From the cell containing the given text, extract its center point as (X, Y) coordinate. 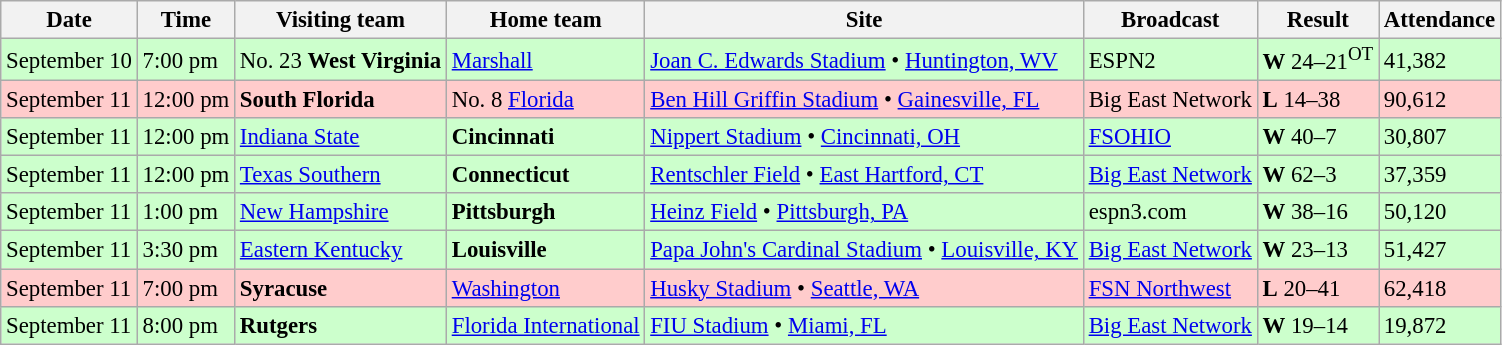
Texas Southern (341, 175)
41,382 (1440, 60)
30,807 (1440, 137)
W 24–21OT (1318, 60)
Visiting team (341, 20)
Home team (545, 20)
Marshall (545, 60)
FSOHIO (1170, 137)
Ben Hill Griffin Stadium • Gainesville, FL (864, 100)
L 14–38 (1318, 100)
L 20–41 (1318, 288)
Husky Stadium • Seattle, WA (864, 288)
8:00 pm (186, 325)
Rentschler Field • East Hartford, CT (864, 175)
Site (864, 20)
50,120 (1440, 213)
W 19–14 (1318, 325)
W 23–13 (1318, 250)
51,427 (1440, 250)
Connecticut (545, 175)
Time (186, 20)
Attendance (1440, 20)
FIU Stadium • Miami, FL (864, 325)
Louisville (545, 250)
90,612 (1440, 100)
September 10 (69, 60)
Joan C. Edwards Stadium • Huntington, WV (864, 60)
62,418 (1440, 288)
Heinz Field • Pittsburgh, PA (864, 213)
Eastern Kentucky (341, 250)
No. 8 Florida (545, 100)
New Hampshire (341, 213)
FSN Northwest (1170, 288)
W 38–16 (1318, 213)
Rutgers (341, 325)
Florida International (545, 325)
Result (1318, 20)
Washington (545, 288)
Pittsburgh (545, 213)
19,872 (1440, 325)
Broadcast (1170, 20)
Papa John's Cardinal Stadium • Louisville, KY (864, 250)
1:00 pm (186, 213)
Date (69, 20)
37,359 (1440, 175)
3:30 pm (186, 250)
ESPN2 (1170, 60)
No. 23 West Virginia (341, 60)
espn3.com (1170, 213)
W 62–3 (1318, 175)
South Florida (341, 100)
Cincinnati (545, 137)
W 40–7 (1318, 137)
Nippert Stadium • Cincinnati, OH (864, 137)
Syracuse (341, 288)
Indiana State (341, 137)
